Return [x, y] of the center of cell containing provided text 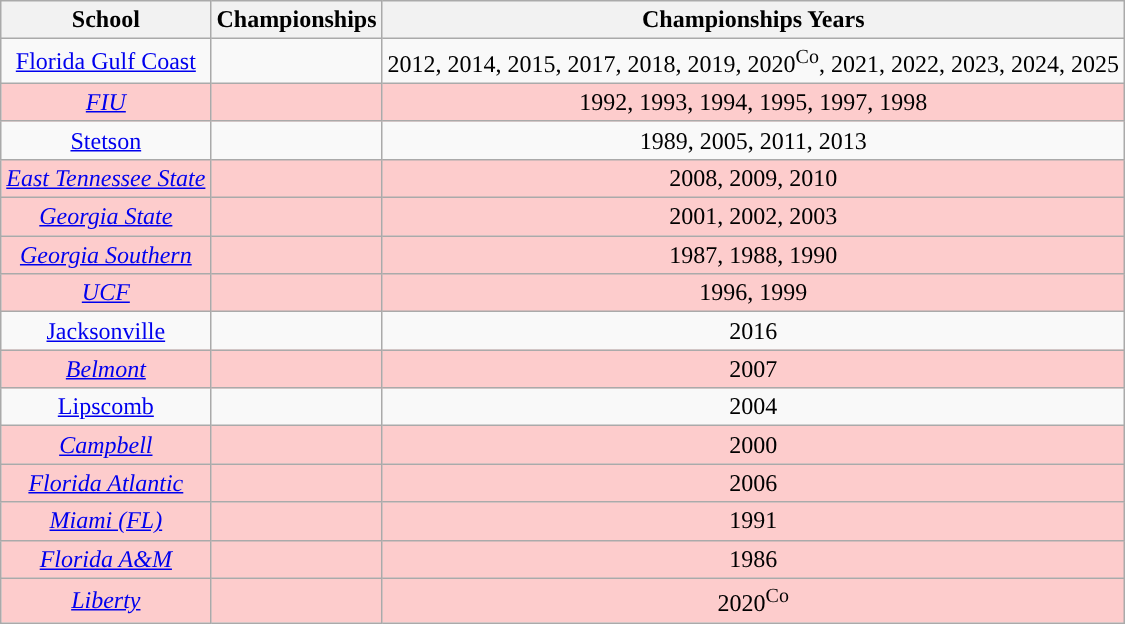
1992, 1993, 1994, 1995, 1997, 1998 [753, 102]
Florida Gulf Coast [106, 62]
Florida Atlantic [106, 483]
2004 [753, 407]
2000 [753, 445]
2012, 2014, 2015, 2017, 2018, 2019, 2020Co, 2021, 2022, 2023, 2024, 2025 [753, 62]
Florida A&M [106, 559]
Liberty [106, 600]
2008, 2009, 2010 [753, 178]
Lipscomb [106, 407]
2020Co [753, 600]
Jacksonville [106, 331]
1989, 2005, 2011, 2013 [753, 140]
2006 [753, 483]
Championships [296, 20]
1991 [753, 521]
UCF [106, 293]
1996, 1999 [753, 293]
Georgia Southern [106, 255]
Championships Years [753, 20]
2016 [753, 331]
Campbell [106, 445]
Georgia State [106, 217]
Miami (FL) [106, 521]
2007 [753, 369]
1986 [753, 559]
Stetson [106, 140]
1987, 1988, 1990 [753, 255]
Belmont [106, 369]
School [106, 20]
East Tennessee State [106, 178]
2001, 2002, 2003 [753, 217]
FIU [106, 102]
